Search for the cell housing the specified text and yield its [X, Y] center coordinate. 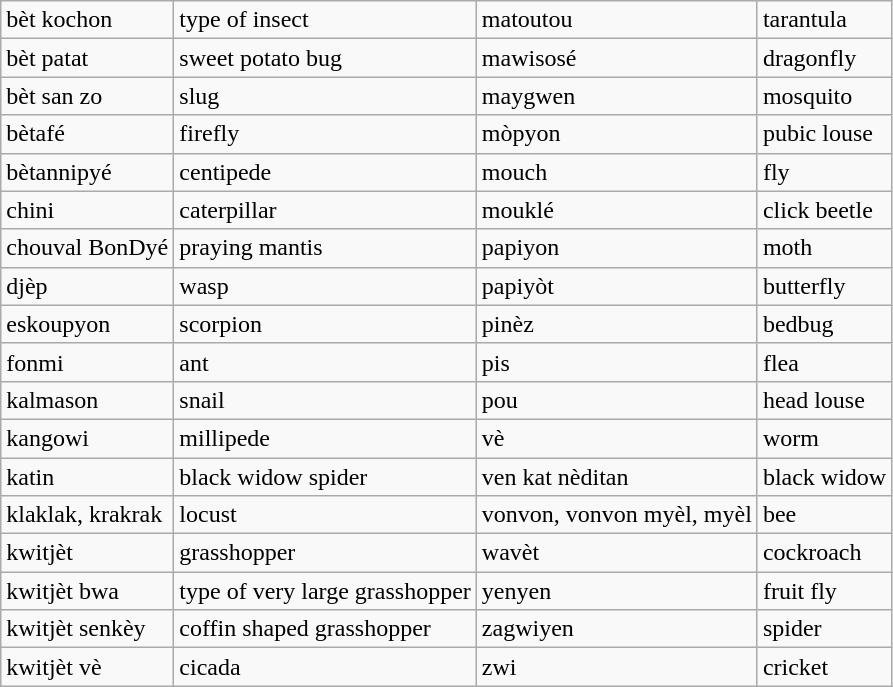
kangowi [88, 438]
bètannipyé [88, 172]
chouval BonDyé [88, 248]
type of insect [326, 20]
grasshopper [326, 553]
bee [824, 515]
coffin shaped grasshopper [326, 629]
mouch [616, 172]
scorpion [326, 324]
millipede [326, 438]
eskoupyon [88, 324]
katin [88, 477]
djèp [88, 286]
bèt patat [88, 58]
mòpyon [616, 134]
firefly [326, 134]
type of very large grasshopper [326, 591]
slug [326, 96]
bèt san zo [88, 96]
tarantula [824, 20]
fly [824, 172]
bèt kochon [88, 20]
kwitjèt bwa [88, 591]
sweet potato bug [326, 58]
moth [824, 248]
fruit fly [824, 591]
zwi [616, 667]
mawisosé [616, 58]
chini [88, 210]
maygwen [616, 96]
papiyon [616, 248]
ven kat nèditan [616, 477]
cockroach [824, 553]
pou [616, 400]
flea [824, 362]
head louse [824, 400]
pubic louse [824, 134]
kwitjèt vè [88, 667]
click beetle [824, 210]
kwitjèt senkèy [88, 629]
black widow spider [326, 477]
cricket [824, 667]
zagwiyen [616, 629]
pis [616, 362]
snail [326, 400]
ant [326, 362]
cicada [326, 667]
papiyòt [616, 286]
vonvon, vonvon myèl, myèl [616, 515]
yenyen [616, 591]
pinèz [616, 324]
spider [824, 629]
fonmi [88, 362]
dragonfly [824, 58]
centipede [326, 172]
matoutou [616, 20]
mouklé [616, 210]
butterfly [824, 286]
klaklak, krakrak [88, 515]
praying mantis [326, 248]
worm [824, 438]
kwitjèt [88, 553]
kalmason [88, 400]
caterpillar [326, 210]
mosquito [824, 96]
wavèt [616, 553]
vè [616, 438]
bedbug [824, 324]
bètafé [88, 134]
locust [326, 515]
black widow [824, 477]
wasp [326, 286]
